Return the [x, y] coordinate for the center point of the cell that contains the specified text.  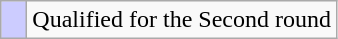
Qualified for the Second round [182, 20]
